Return the (x, y) coordinate for the center point of the cell that contains the specified text.  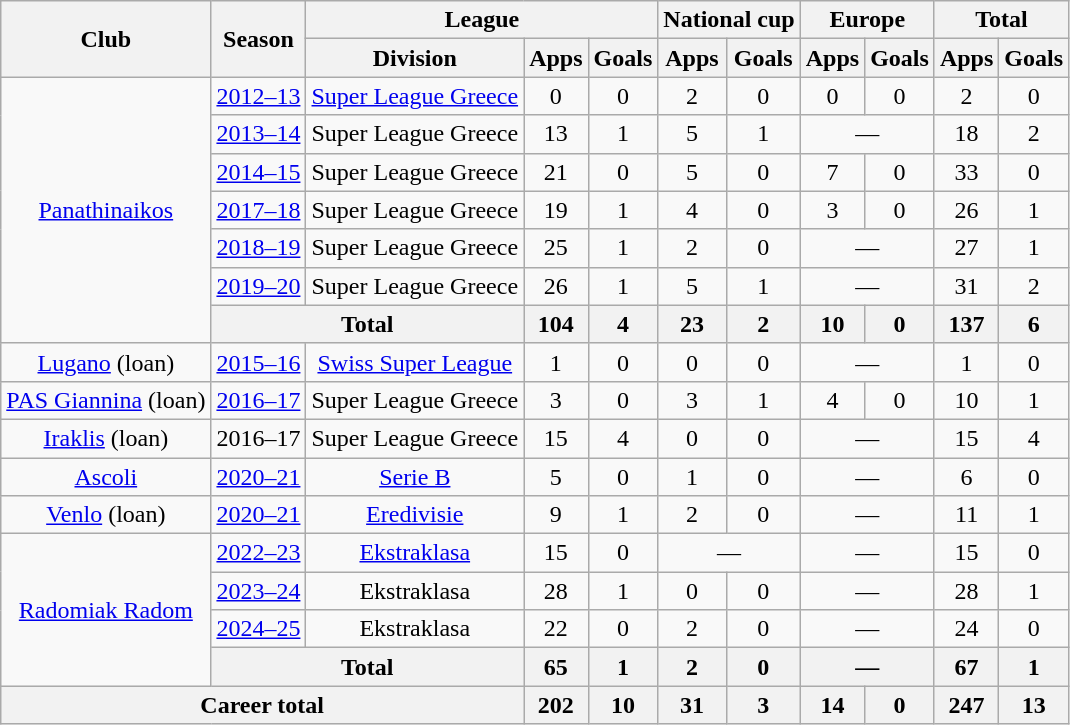
202 (556, 705)
2012–13 (258, 96)
19 (556, 210)
22 (556, 629)
65 (556, 667)
9 (556, 515)
27 (966, 248)
2019–20 (258, 286)
Ascoli (106, 477)
14 (832, 705)
Division (415, 58)
2023–24 (258, 591)
Serie B (415, 477)
21 (556, 172)
Eredivisie (415, 515)
2014–15 (258, 172)
18 (966, 134)
2013–14 (258, 134)
23 (692, 324)
2015–16 (258, 362)
Panathinaikos (106, 210)
Career total (262, 705)
2024–25 (258, 629)
67 (966, 667)
Radomiak Radom (106, 610)
33 (966, 172)
Swiss Super League (415, 362)
National cup (729, 20)
104 (556, 324)
Venlo (loan) (106, 515)
2017–18 (258, 210)
PAS Giannina (loan) (106, 400)
11 (966, 515)
Season (258, 39)
Iraklis (loan) (106, 438)
2022–23 (258, 553)
Lugano (loan) (106, 362)
7 (832, 172)
Europe (867, 20)
League (482, 20)
2018–19 (258, 248)
25 (556, 248)
137 (966, 324)
24 (966, 629)
Club (106, 39)
247 (966, 705)
